Scan for the cell matching the given text and deliver its (x, y) coordinate at center. 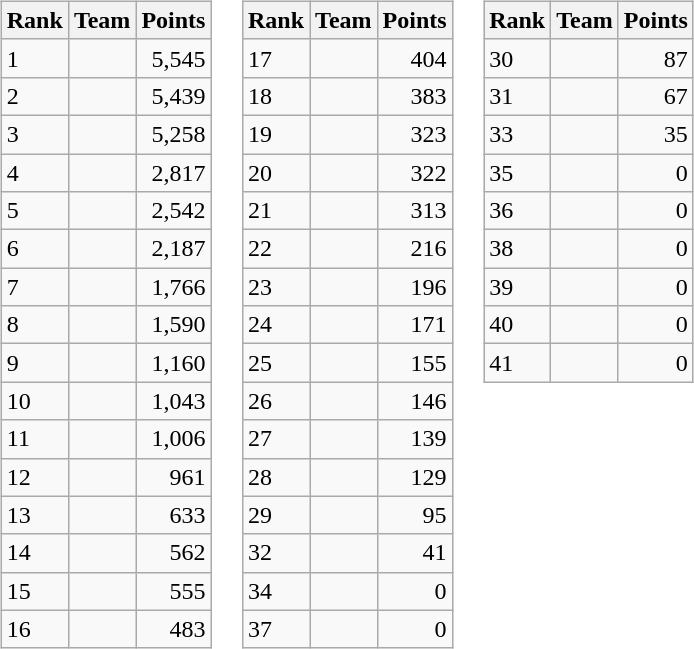
1,590 (174, 325)
87 (656, 58)
4 (34, 173)
13 (34, 515)
16 (34, 629)
9 (34, 363)
139 (414, 439)
5 (34, 211)
146 (414, 401)
22 (276, 249)
196 (414, 287)
3 (34, 134)
40 (518, 325)
155 (414, 363)
2,817 (174, 173)
7 (34, 287)
5,439 (174, 96)
31 (518, 96)
555 (174, 591)
961 (174, 477)
37 (276, 629)
562 (174, 553)
323 (414, 134)
67 (656, 96)
23 (276, 287)
28 (276, 477)
1,043 (174, 401)
2 (34, 96)
32 (276, 553)
27 (276, 439)
1,006 (174, 439)
18 (276, 96)
34 (276, 591)
1,766 (174, 287)
5,258 (174, 134)
29 (276, 515)
383 (414, 96)
8 (34, 325)
6 (34, 249)
313 (414, 211)
12 (34, 477)
25 (276, 363)
10 (34, 401)
2,187 (174, 249)
2,542 (174, 211)
38 (518, 249)
483 (174, 629)
95 (414, 515)
171 (414, 325)
5,545 (174, 58)
11 (34, 439)
15 (34, 591)
322 (414, 173)
19 (276, 134)
404 (414, 58)
1,160 (174, 363)
216 (414, 249)
20 (276, 173)
33 (518, 134)
129 (414, 477)
17 (276, 58)
633 (174, 515)
39 (518, 287)
26 (276, 401)
21 (276, 211)
14 (34, 553)
1 (34, 58)
30 (518, 58)
36 (518, 211)
24 (276, 325)
